Output the [x, y] coordinate of the center of the cell containing the given text.  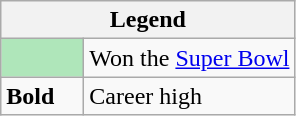
Bold [42, 96]
Career high [190, 96]
Legend [148, 20]
Won the Super Bowl [190, 58]
